Return the (X, Y) coordinate for the center point of the cell that contains the specified text.  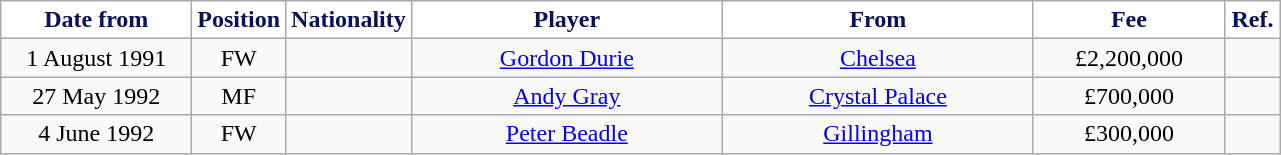
£700,000 (1128, 96)
Position (239, 20)
1 August 1991 (96, 58)
Ref. (1252, 20)
Nationality (349, 20)
27 May 1992 (96, 96)
From (878, 20)
£300,000 (1128, 134)
Gordon Durie (566, 58)
4 June 1992 (96, 134)
MF (239, 96)
Crystal Palace (878, 96)
Peter Beadle (566, 134)
Andy Gray (566, 96)
£2,200,000 (1128, 58)
Fee (1128, 20)
Date from (96, 20)
Gillingham (878, 134)
Chelsea (878, 58)
Player (566, 20)
